From the cell containing the given text, extract its center point as [x, y] coordinate. 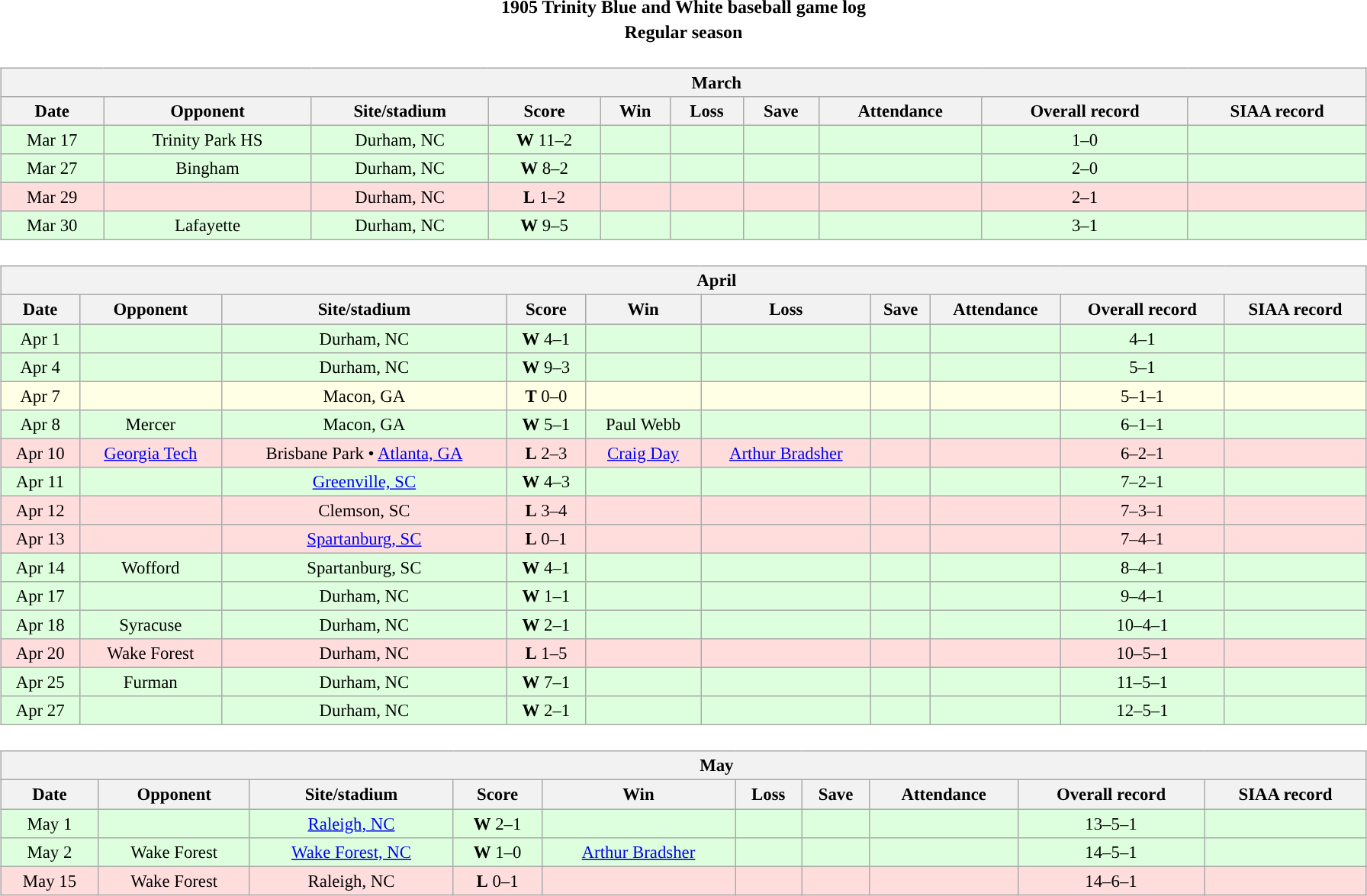
2–0 [1085, 169]
Apr 1 [40, 338]
Apr 10 [40, 453]
6–1–1 [1143, 424]
13–5–1 [1111, 823]
May 2 [50, 852]
Craig Day [643, 453]
Mar 29 [52, 198]
8–4–1 [1143, 567]
May [683, 766]
May 15 [50, 881]
14–5–1 [1111, 852]
W 9–5 [545, 226]
9–4–1 [1143, 596]
Mar 17 [52, 140]
Lafayette [207, 226]
April [683, 281]
Apr 25 [40, 682]
5–1 [1143, 367]
L 2–3 [546, 453]
May 1 [50, 823]
Apr 13 [40, 539]
W 11–2 [545, 140]
10–4–1 [1143, 625]
7–3–1 [1143, 510]
Apr 17 [40, 596]
W 7–1 [546, 682]
Apr 14 [40, 567]
Apr 11 [40, 481]
6–2–1 [1143, 453]
W 9–3 [546, 367]
W 4–3 [546, 481]
Syracuse [151, 625]
L 3–4 [546, 510]
Apr 4 [40, 367]
Trinity Park HS [207, 140]
Bingham [207, 169]
Mar 30 [52, 226]
Wofford [151, 567]
10–5–1 [1143, 654]
Apr 18 [40, 625]
7–2–1 [1143, 481]
W 1–1 [546, 596]
Mercer [151, 424]
W 8–2 [545, 169]
14–6–1 [1111, 881]
W 5–1 [546, 424]
Mar 27 [52, 169]
Georgia Tech [151, 453]
3–1 [1085, 226]
W 1–0 [497, 852]
Clemson, SC [365, 510]
11–5–1 [1143, 682]
12–5–1 [1143, 711]
March [683, 82]
Apr 12 [40, 510]
Furman [151, 682]
Brisbane Park • Atlanta, GA [365, 453]
2–1 [1085, 198]
L 1–5 [546, 654]
Greenville, SC [365, 481]
Apr 8 [40, 424]
T 0–0 [546, 396]
Apr 7 [40, 396]
7–4–1 [1143, 539]
5–1–1 [1143, 396]
4–1 [1143, 338]
Paul Webb [643, 424]
Apr 27 [40, 711]
1–0 [1085, 140]
Wake Forest, NC [351, 852]
Apr 20 [40, 654]
L 1–2 [545, 198]
